Detect which cell encompasses the target text, then output its (X, Y) center coordinate. 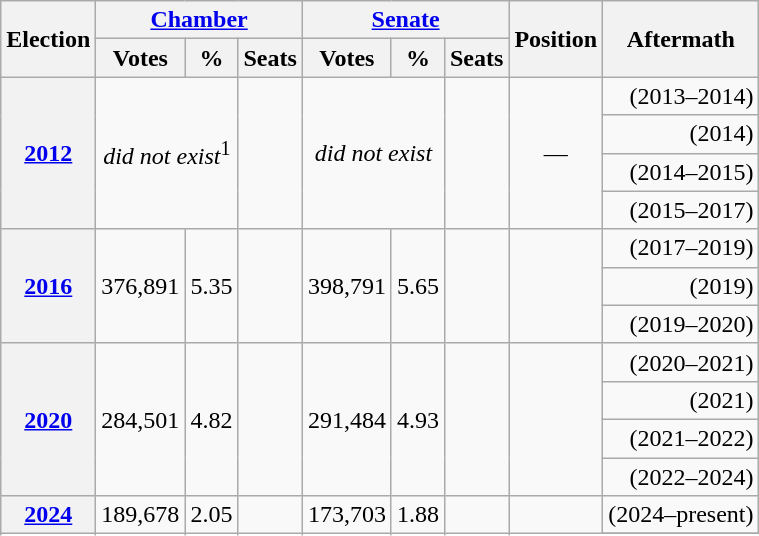
2012 (48, 153)
— (556, 153)
(2021) (681, 400)
(2019–2020) (681, 324)
189,678 (140, 515)
5.65 (418, 286)
(2024–present) (681, 515)
Position (556, 39)
(2022–2024) (681, 477)
4.82 (212, 419)
(2014) (681, 134)
284,501 (140, 419)
(2015–2017) (681, 210)
376,891 (140, 286)
Election (48, 39)
2020 (48, 419)
did not exist (373, 153)
Aftermath (681, 39)
291,484 (346, 419)
173,703 (346, 515)
398,791 (346, 286)
(2014–2015) (681, 172)
2024 (48, 515)
1.88 (418, 515)
(2017–2019) (681, 248)
Senate (406, 20)
2016 (48, 286)
(2020–2021) (681, 362)
did not exist1 (167, 153)
(2013–2014) (681, 96)
Chamber (200, 20)
4.93 (418, 419)
2.05 (212, 515)
5.35 (212, 286)
(2019) (681, 286)
(2021–2022) (681, 438)
